Return [x, y] of the center of cell containing provided text 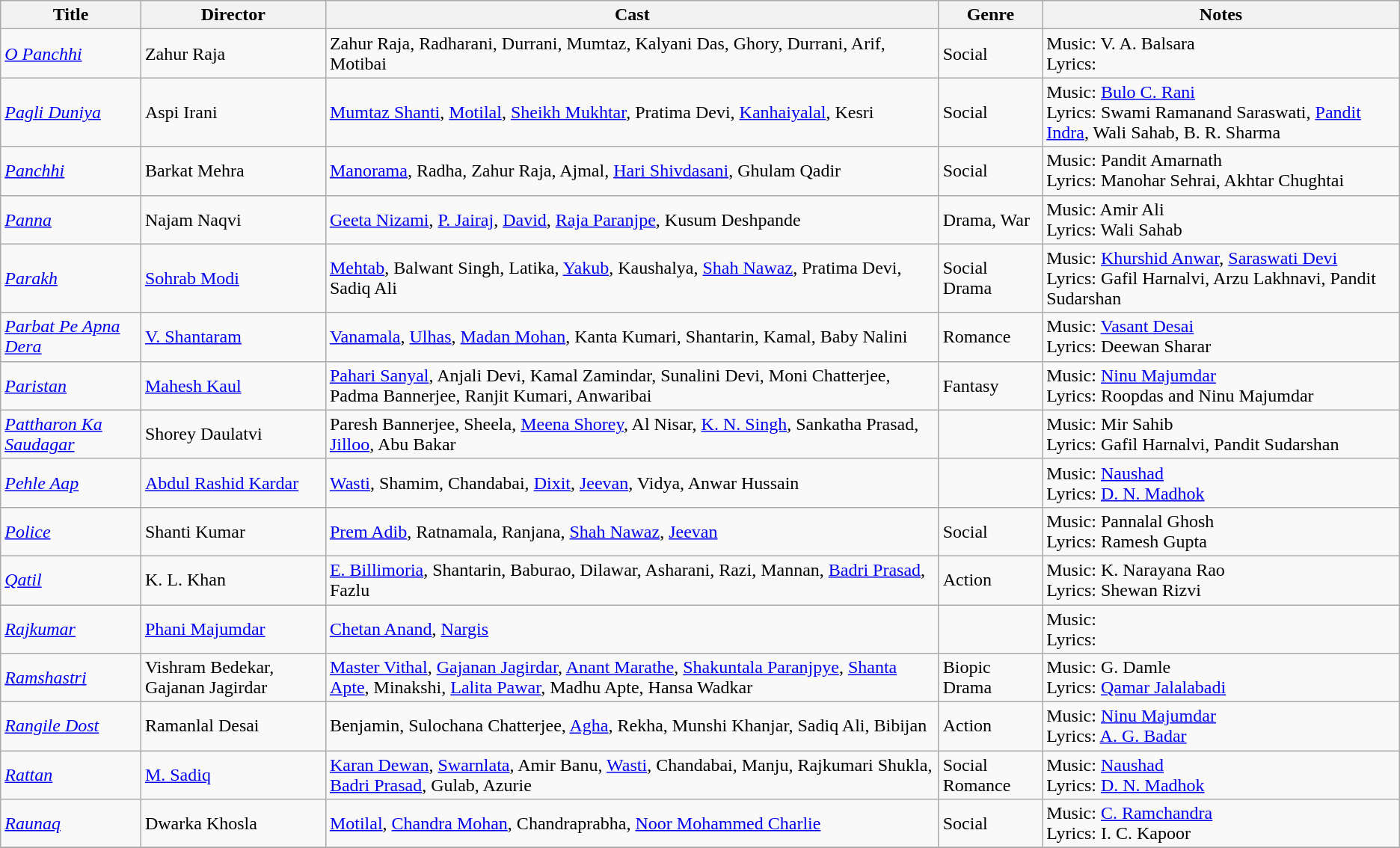
Sohrab Modi [233, 278]
Music: Mir SahibLyrics: Gafil Harnalvi, Pandit Sudarshan [1221, 434]
Paristan [71, 386]
Music: V. A. BalsaraLyrics: [1221, 54]
Ramanlal Desai [233, 727]
Panchhi [71, 170]
Phani Majumdar [233, 628]
Shorey Daulatvi [233, 434]
Zahur Raja, Radharani, Durrani, Mumtaz, Kalyani Das, Ghory, Durrani, Arif, Motibai [632, 54]
Ramshastri [71, 678]
Music: Khurshid Anwar, Saraswati DeviLyrics: Gafil Harnalvi, Arzu Lakhnavi, Pandit Sudarshan [1221, 278]
Wasti, Shamim, Chandabai, Dixit, Jeevan, Vidya, Anwar Hussain [632, 483]
Benjamin, Sulochana Chatterjee, Agha, Rekha, Munshi Khanjar, Sadiq Ali, Bibijan [632, 727]
Panna [71, 220]
Parakh [71, 278]
Manorama, Radha, Zahur Raja, Ajmal, Hari Shivdasani, Ghulam Qadir [632, 170]
Najam Naqvi [233, 220]
Prem Adib, Ratnamala, Ranjana, Shah Nawaz, Jeevan [632, 531]
Rattan [71, 775]
Karan Dewan, Swarnlata, Amir Banu, Wasti, Chandabai, Manju, Rajkumari Shukla, Badri Prasad, Gulab, Azurie [632, 775]
Police [71, 531]
M. Sadiq [233, 775]
Paresh Bannerjee, Sheela, Meena Shorey, Al Nisar, K. N. Singh, Sankatha Prasad, Jilloo, Abu Bakar [632, 434]
Fantasy [990, 386]
Pehle Aap [71, 483]
Barkat Mehra [233, 170]
K. L. Khan [233, 580]
Raunaq [71, 824]
Romance [990, 337]
Music: C. RamchandraLyrics: I. C. Kapoor [1221, 824]
Abdul Rashid Kardar [233, 483]
Shanti Kumar [233, 531]
Notes [1221, 15]
Qatil [71, 580]
Music: Lyrics: [1221, 628]
Zahur Raja [233, 54]
Music: Amir AliLyrics: Wali Sahab [1221, 220]
Music: Vasant DesaiLyrics: Deewan Sharar [1221, 337]
Rajkumar [71, 628]
Social Drama [990, 278]
Vanamala, Ulhas, Madan Mohan, Kanta Kumari, Shantarin, Kamal, Baby Nalini [632, 337]
Mehtab, Balwant Singh, Latika, Yakub, Kaushalya, Shah Nawaz, Pratima Devi, Sadiq Ali [632, 278]
Social Romance [990, 775]
Dwarka Khosla [233, 824]
Mumtaz Shanti, Motilal, Sheikh Mukhtar, Pratima Devi, Kanhaiyalal, Kesri [632, 112]
Chetan Anand, Nargis [632, 628]
E. Billimoria, Shantarin, Baburao, Dilawar, Asharani, Razi, Mannan, Badri Prasad, Fazlu [632, 580]
Drama, War [990, 220]
Music: Ninu MajumdarLyrics: Roopdas and Ninu Majumdar [1221, 386]
Cast [632, 15]
Music: Pandit AmarnathLyrics: Manohar Sehrai, Akhtar Chughtai [1221, 170]
Pattharon Ka Saudagar [71, 434]
Pahari Sanyal, Anjali Devi, Kamal Zamindar, Sunalini Devi, Moni Chatterjee, Padma Bannerjee, Ranjit Kumari, Anwaribai [632, 386]
Geeta Nizami, P. Jairaj, David, Raja Paranjpe, Kusum Deshpande [632, 220]
Vishram Bedekar, Gajanan Jagirdar [233, 678]
Aspi Irani [233, 112]
Music: K. Narayana RaoLyrics: Shewan Rizvi [1221, 580]
Master Vithal, Gajanan Jagirdar, Anant Marathe, Shakuntala Paranjpye, Shanta Apte, Minakshi, Lalita Pawar, Madhu Apte, Hansa Wadkar [632, 678]
O Panchhi [71, 54]
Music: Bulo C. RaniLyrics: Swami Ramanand Saraswati, Pandit Indra, Wali Sahab, B. R. Sharma [1221, 112]
Pagli Duniya [71, 112]
Music: G. DamleLyrics: Qamar Jalalabadi [1221, 678]
Director [233, 15]
Genre [990, 15]
V. Shantaram [233, 337]
Music: Ninu MajumdarLyrics: A. G. Badar [1221, 727]
Biopic Drama [990, 678]
Motilal, Chandra Mohan, Chandraprabha, Noor Mohammed Charlie [632, 824]
Mahesh Kaul [233, 386]
Music: Pannalal GhoshLyrics: Ramesh Gupta [1221, 531]
Rangile Dost [71, 727]
Parbat Pe Apna Dera [71, 337]
Title [71, 15]
